Output the [X, Y] coordinate of the center of the cell containing the given text.  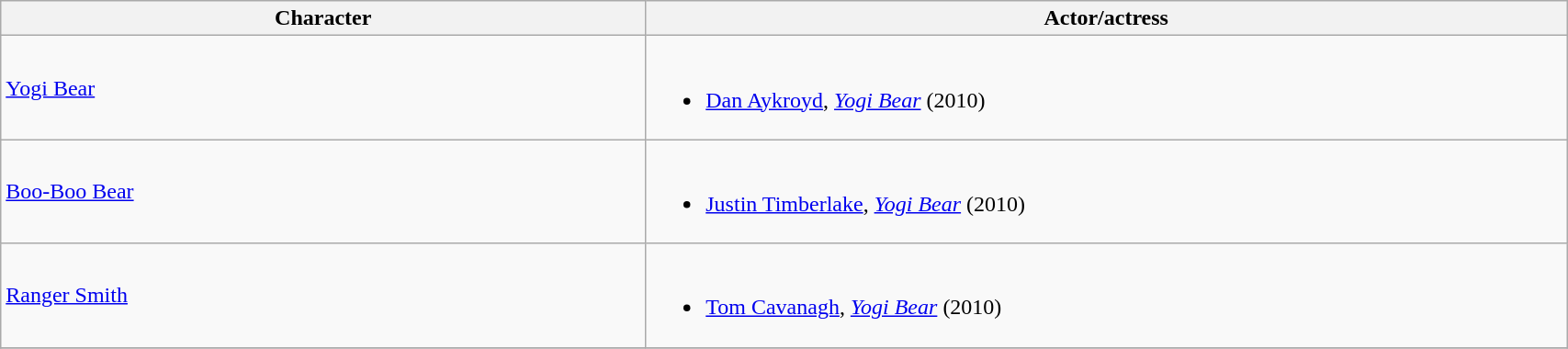
Character [323, 18]
Tom Cavanagh, Yogi Bear (2010) [1106, 296]
Dan Aykroyd, Yogi Bear (2010) [1106, 88]
Actor/actress [1106, 18]
Ranger Smith [323, 296]
Boo-Boo Bear [323, 191]
Justin Timberlake, Yogi Bear (2010) [1106, 191]
Yogi Bear [323, 88]
